From the cell containing the given text, extract its center point as [x, y] coordinate. 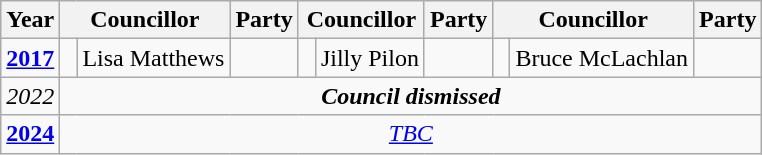
2024 [30, 134]
Year [30, 20]
Jilly Pilon [370, 58]
2022 [30, 96]
Council dismissed [411, 96]
TBC [411, 134]
2017 [30, 58]
Lisa Matthews [154, 58]
Bruce McLachlan [602, 58]
